Search for the cell housing the specified text and yield its [X, Y] center coordinate. 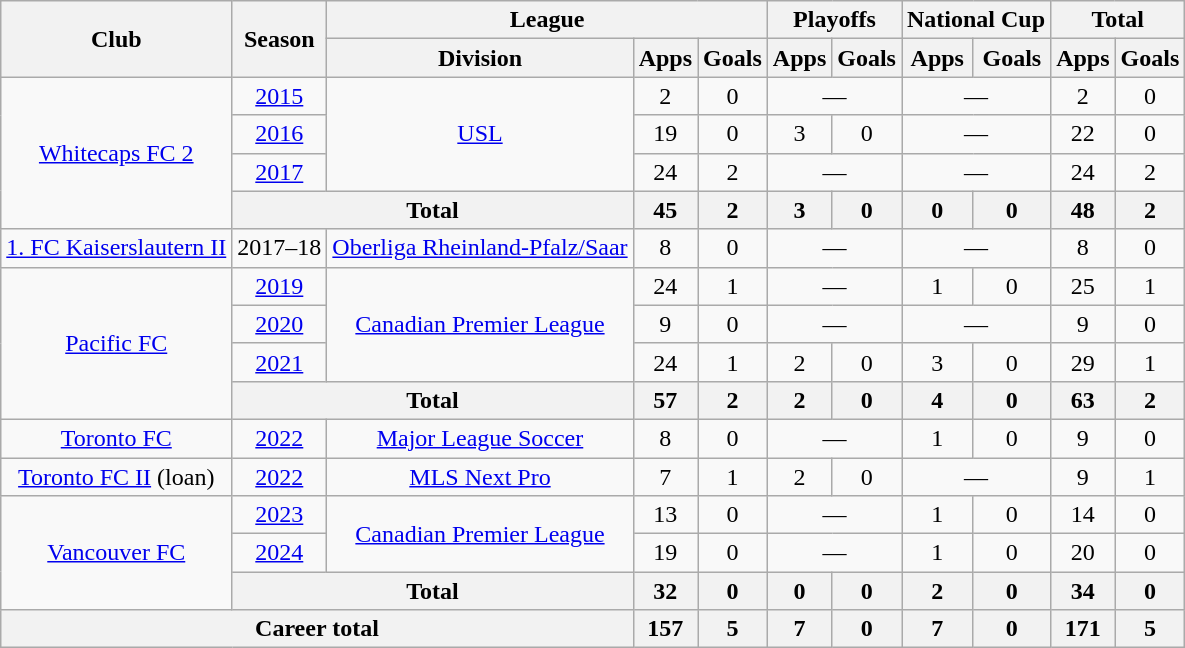
157 [665, 629]
Pacific FC [116, 343]
63 [1083, 400]
League [547, 20]
29 [1083, 362]
Whitecaps FC 2 [116, 153]
13 [665, 515]
4 [938, 400]
34 [1083, 591]
National Cup [976, 20]
57 [665, 400]
2020 [280, 324]
48 [1083, 210]
22 [1083, 134]
Season [280, 39]
14 [1083, 515]
Division [480, 58]
Major League Soccer [480, 438]
2023 [280, 515]
2021 [280, 362]
Toronto FC II (loan) [116, 477]
171 [1083, 629]
1. FC Kaiserslautern II [116, 248]
Playoffs [834, 20]
25 [1083, 286]
Toronto FC [116, 438]
2024 [280, 553]
2017–18 [280, 248]
32 [665, 591]
MLS Next Pro [480, 477]
2019 [280, 286]
2015 [280, 96]
2016 [280, 134]
Vancouver FC [116, 553]
Career total [317, 629]
USL [480, 134]
Club [116, 39]
45 [665, 210]
20 [1083, 553]
Oberliga Rheinland-Pfalz/Saar [480, 248]
2017 [280, 172]
